Find where the given text appears and provide that cell's center as (x, y) coordinate. 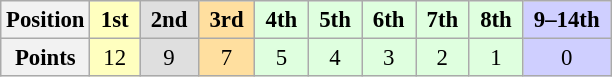
5th (335, 20)
7th (443, 20)
3 (389, 58)
4 (335, 58)
7 (226, 58)
0 (567, 58)
3rd (226, 20)
6th (389, 20)
2nd (170, 20)
9–14th (567, 20)
1 (496, 58)
5 (282, 58)
8th (496, 20)
Points (46, 58)
4th (282, 20)
1st (115, 20)
2 (443, 58)
12 (115, 58)
Position (46, 20)
9 (170, 58)
